Search for the cell housing the specified text and yield its (X, Y) center coordinate. 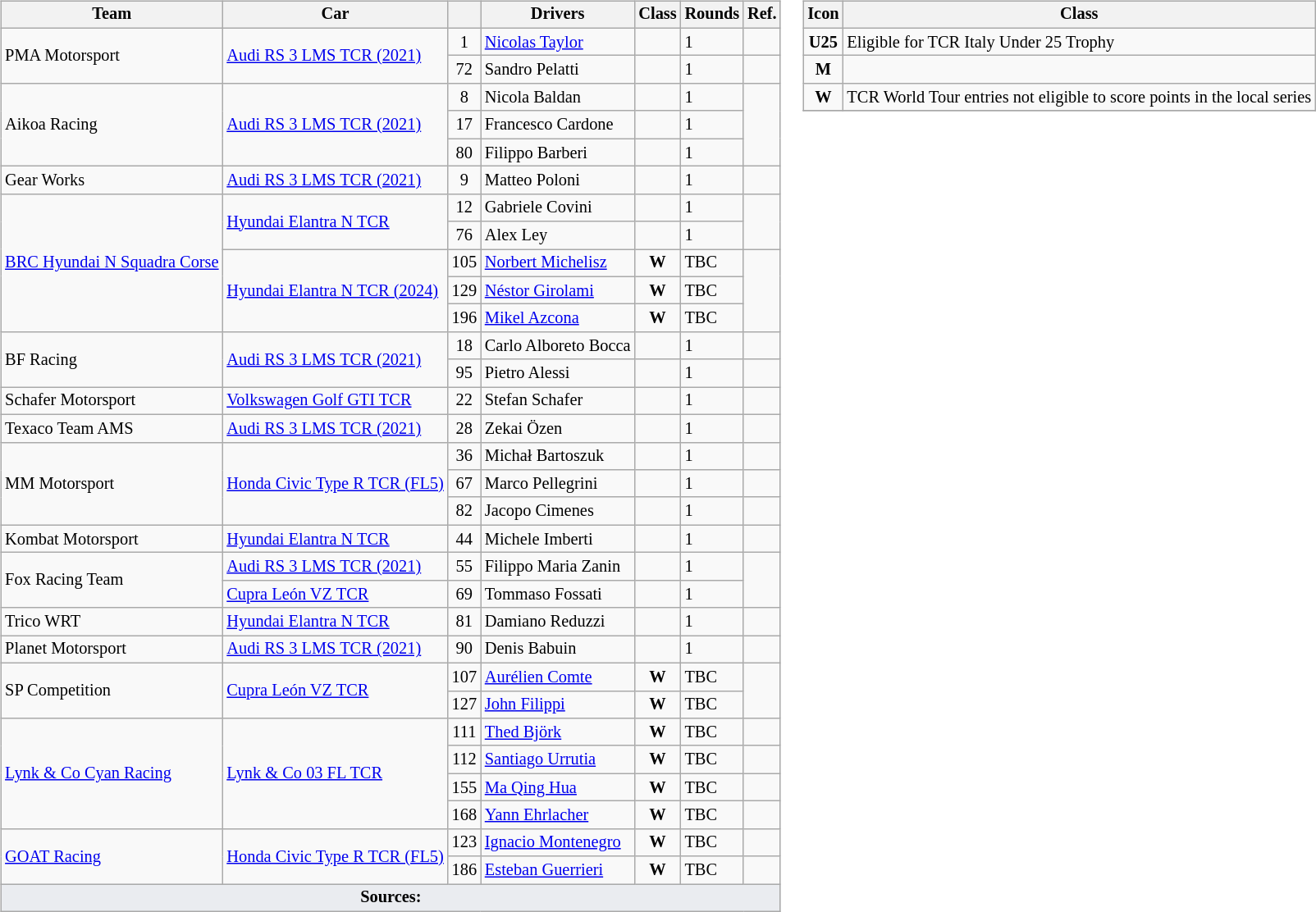
18 (464, 346)
U25 (823, 42)
Stefan Schafer (558, 401)
Thed Björk (558, 732)
Filippo Barberi (558, 153)
Schafer Motorsport (112, 401)
Ma Qing Hua (558, 787)
Ref. (761, 15)
Santiago Urrutia (558, 759)
12 (464, 207)
Drivers (558, 15)
90 (464, 650)
Aurélien Comte (558, 677)
Nicolas Taylor (558, 42)
Sources: (391, 898)
81 (464, 622)
69 (464, 594)
80 (464, 153)
Icon (823, 15)
Yann Ehrlacher (558, 815)
44 (464, 539)
Aikoa Racing (112, 125)
Francesco Cardone (558, 125)
112 (464, 759)
129 (464, 290)
111 (464, 732)
196 (464, 318)
SP Competition (112, 691)
9 (464, 180)
Lynk & Co Cyan Racing (112, 774)
Volkswagen Golf GTI TCR (335, 401)
Tommaso Fossati (558, 594)
BF Racing (112, 359)
Lynk & Co 03 FL TCR (335, 774)
M (823, 70)
168 (464, 815)
Nicola Baldan (558, 98)
36 (464, 456)
Carlo Alboreto Bocca (558, 346)
Matteo Poloni (558, 180)
Marco Pellegrini (558, 484)
22 (464, 401)
Texaco Team AMS (112, 428)
John Filippi (558, 705)
GOAT Racing (112, 856)
Kombat Motorsport (112, 539)
Hyundai Elantra N TCR (2024) (335, 290)
Néstor Girolami (558, 290)
Car (335, 15)
72 (464, 70)
Rounds (712, 15)
Zekai Özen (558, 428)
MM Motorsport (112, 484)
Eligible for TCR Italy Under 25 Trophy (1080, 42)
Fox Racing Team (112, 581)
TCR World Tour entries not eligible to score points in the local series (1080, 98)
Esteban Guerrieri (558, 870)
Damiano Reduzzi (558, 622)
105 (464, 263)
Gabriele Covini (558, 207)
Planet Motorsport (112, 650)
Team (112, 15)
95 (464, 373)
Michele Imberti (558, 539)
123 (464, 842)
127 (464, 705)
8 (464, 98)
186 (464, 870)
76 (464, 235)
82 (464, 511)
107 (464, 677)
Filippo Maria Zanin (558, 567)
Gear Works (112, 180)
Trico WRT (112, 622)
Ignacio Montenegro (558, 842)
Michał Bartoszuk (558, 456)
155 (464, 787)
PMA Motorsport (112, 56)
BRC Hyundai N Squadra Corse (112, 262)
28 (464, 428)
Denis Babuin (558, 650)
Mikel Azcona (558, 318)
17 (464, 125)
Sandro Pelatti (558, 70)
Alex Ley (558, 235)
67 (464, 484)
Jacopo Cimenes (558, 511)
55 (464, 567)
Norbert Michelisz (558, 263)
Pietro Alessi (558, 373)
